Return the [x, y] coordinate for the center point of the cell that contains the specified text.  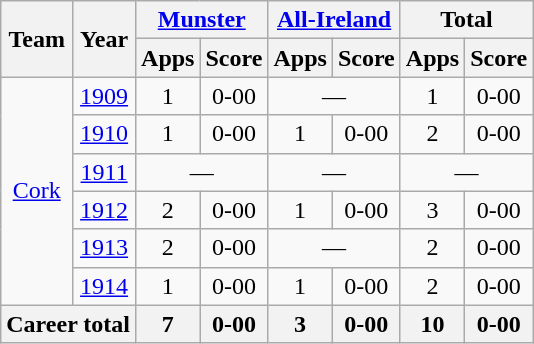
10 [432, 324]
1910 [104, 134]
Total [466, 20]
1912 [104, 210]
Career total [68, 324]
1913 [104, 248]
7 [168, 324]
Year [104, 39]
All-Ireland [334, 20]
Munster [202, 20]
Team [37, 39]
Cork [37, 191]
1909 [104, 96]
1911 [104, 172]
1914 [104, 286]
